Extract the (x, y) coordinate from the center of the cell holding the provided text.  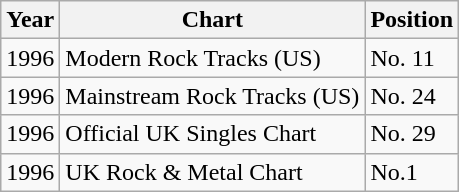
Position (412, 20)
Official UK Singles Chart (212, 134)
Modern Rock Tracks (US) (212, 58)
No.1 (412, 172)
No. 29 (412, 134)
Year (30, 20)
UK Rock & Metal Chart (212, 172)
No. 24 (412, 96)
No. 11 (412, 58)
Mainstream Rock Tracks (US) (212, 96)
Chart (212, 20)
